Identify which cell holds the provided text, then report its [X, Y] central coordinate. 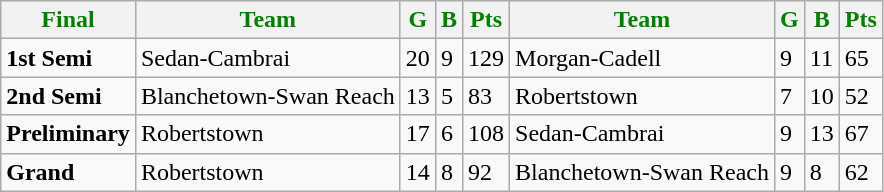
2nd Semi [68, 96]
108 [486, 134]
Preliminary [68, 134]
129 [486, 58]
83 [486, 96]
62 [860, 172]
7 [790, 96]
5 [448, 96]
65 [860, 58]
Final [68, 20]
10 [822, 96]
Morgan-Cadell [642, 58]
92 [486, 172]
6 [448, 134]
14 [418, 172]
52 [860, 96]
11 [822, 58]
17 [418, 134]
Grand [68, 172]
67 [860, 134]
1st Semi [68, 58]
20 [418, 58]
